Identify which cell holds the provided text, then report its (X, Y) central coordinate. 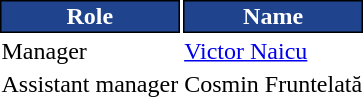
Role (90, 16)
Manager (90, 51)
